From the cell containing the given text, extract its center point as (x, y) coordinate. 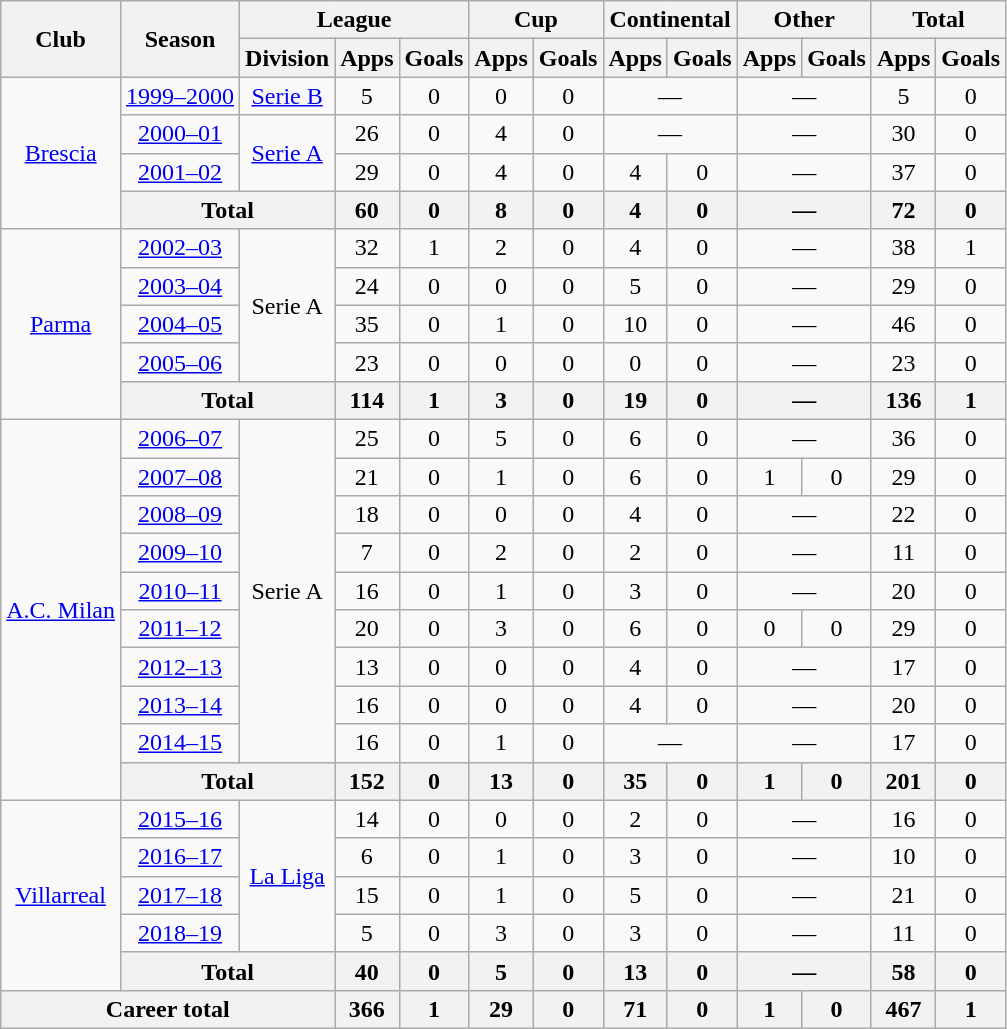
Serie B (288, 96)
2016–17 (180, 857)
19 (635, 400)
2017–18 (180, 895)
2010–11 (180, 591)
2003–04 (180, 286)
37 (903, 172)
22 (903, 515)
2015–16 (180, 819)
2007–08 (180, 477)
Club (61, 39)
25 (367, 438)
League (354, 20)
71 (635, 1009)
60 (367, 210)
46 (903, 324)
2011–12 (180, 629)
Season (180, 39)
366 (367, 1009)
2006–07 (180, 438)
2001–02 (180, 172)
15 (367, 895)
2013–14 (180, 705)
40 (367, 971)
2000–01 (180, 134)
152 (367, 781)
32 (367, 248)
72 (903, 210)
La Liga (288, 876)
Cup (536, 20)
2018–19 (180, 933)
136 (903, 400)
A.C. Milan (61, 610)
Brescia (61, 153)
18 (367, 515)
Continental (670, 20)
2005–06 (180, 362)
24 (367, 286)
7 (367, 553)
38 (903, 248)
58 (903, 971)
Villarreal (61, 895)
30 (903, 134)
8 (501, 210)
201 (903, 781)
26 (367, 134)
Career total (168, 1009)
1999–2000 (180, 96)
2012–13 (180, 667)
36 (903, 438)
Other (804, 20)
2002–03 (180, 248)
2014–15 (180, 743)
2004–05 (180, 324)
Parma (61, 324)
467 (903, 1009)
2008–09 (180, 515)
2009–10 (180, 553)
Division (288, 58)
114 (367, 400)
14 (367, 819)
